Extract the (x, y) coordinate from the center of the cell holding the provided text.  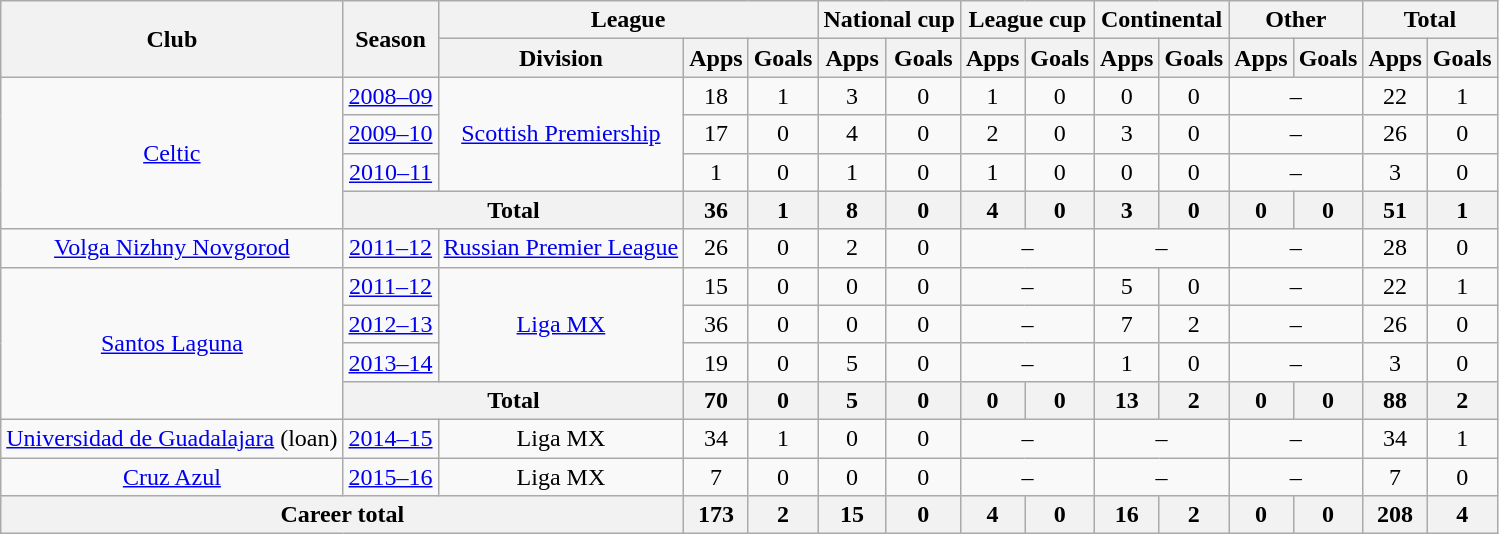
League (628, 20)
2014–15 (390, 438)
208 (1395, 515)
Universidad de Guadalajara (loan) (172, 438)
8 (852, 210)
19 (716, 362)
51 (1395, 210)
Scottish Premiership (561, 134)
70 (716, 400)
Continental (1162, 20)
2009–10 (390, 134)
Career total (342, 515)
Celtic (172, 153)
Club (172, 39)
Division (561, 58)
2008–09 (390, 96)
Season (390, 39)
National cup (889, 20)
Other (1296, 20)
28 (1395, 248)
Santos Laguna (172, 343)
16 (1127, 515)
2013–14 (390, 362)
18 (716, 96)
Cruz Azul (172, 477)
Volga Nizhny Novgorod (172, 248)
13 (1127, 400)
2015–16 (390, 477)
17 (716, 134)
2010–11 (390, 172)
173 (716, 515)
Russian Premier League (561, 248)
League cup (1027, 20)
2012–13 (390, 324)
88 (1395, 400)
